Provide the [x, y] coordinate of the cell's center where the given text is located.  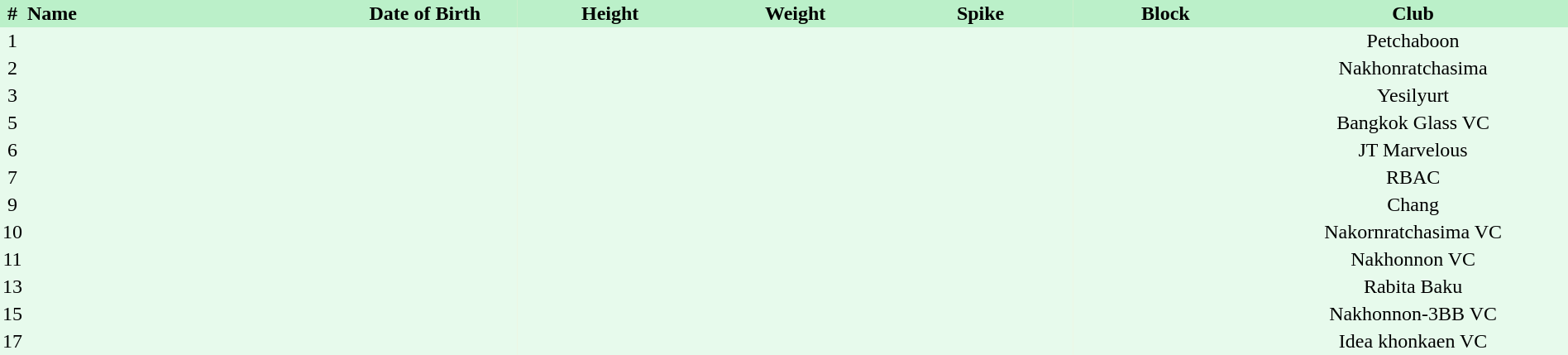
Name [179, 13]
JT Marvelous [1413, 151]
Spike [981, 13]
10 [12, 232]
# [12, 13]
Bangkok Glass VC [1413, 122]
Chang [1413, 205]
3 [12, 96]
6 [12, 151]
Rabita Baku [1413, 286]
Nakornratchasima VC [1413, 232]
Idea khonkaen VC [1413, 341]
7 [12, 177]
Date of Birth [425, 13]
Nakhonnon-3BB VC [1413, 314]
5 [12, 122]
Weight [796, 13]
11 [12, 260]
Petchaboon [1413, 41]
Height [610, 13]
Nakhonratchasima [1413, 68]
13 [12, 286]
17 [12, 341]
RBAC [1413, 177]
1 [12, 41]
2 [12, 68]
Block [1165, 13]
15 [12, 314]
Club [1413, 13]
Yesilyurt [1413, 96]
9 [12, 205]
Nakhonnon VC [1413, 260]
